Detect which cell encompasses the target text, then output its [X, Y] center coordinate. 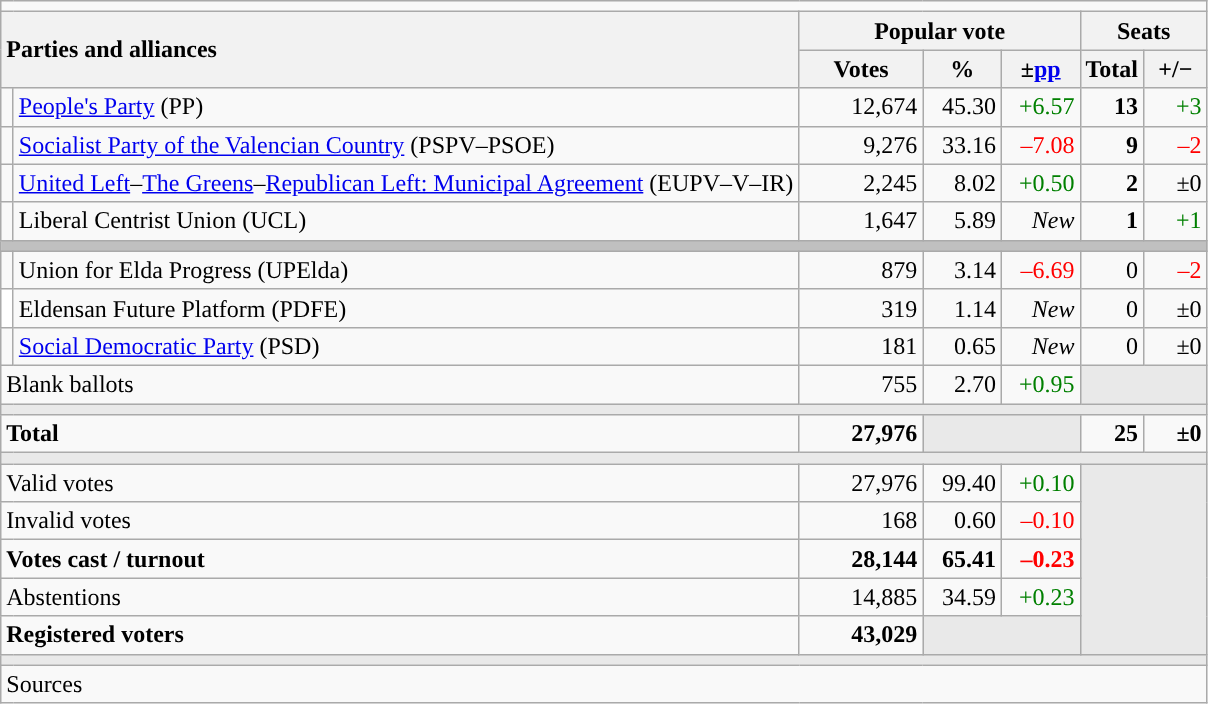
Seats [1144, 31]
Votes cast / turnout [400, 559]
1 [1112, 221]
Socialist Party of the Valencian Country (PSPV–PSOE) [406, 145]
–7.08 [1040, 145]
0.65 [962, 346]
5.89 [962, 221]
Votes [861, 69]
+0.23 [1040, 597]
33.16 [962, 145]
28,144 [861, 559]
+0.10 [1040, 483]
3.14 [962, 270]
–0.23 [1040, 559]
0.60 [962, 521]
+3 [1176, 107]
1.14 [962, 308]
1,647 [861, 221]
2,245 [861, 183]
8.02 [962, 183]
181 [861, 346]
9,276 [861, 145]
% [962, 69]
99.40 [962, 483]
Valid votes [400, 483]
People's Party (PP) [406, 107]
34.59 [962, 597]
Popular vote [940, 31]
Parties and alliances [400, 50]
–0.10 [1040, 521]
9 [1112, 145]
13 [1112, 107]
Sources [604, 684]
Invalid votes [400, 521]
+0.50 [1040, 183]
319 [861, 308]
168 [861, 521]
Liberal Centrist Union (UCL) [406, 221]
25 [1112, 434]
879 [861, 270]
–6.69 [1040, 270]
+0.95 [1040, 384]
Registered voters [400, 635]
United Left–The Greens–Republican Left: Municipal Agreement (EUPV–V–IR) [406, 183]
755 [861, 384]
14,885 [861, 597]
2.70 [962, 384]
12,674 [861, 107]
Eldensan Future Platform (PDFE) [406, 308]
65.41 [962, 559]
±pp [1040, 69]
43,029 [861, 635]
Union for Elda Progress (UPElda) [406, 270]
+/− [1176, 69]
Blank ballots [400, 384]
45.30 [962, 107]
2 [1112, 183]
Abstentions [400, 597]
+1 [1176, 221]
+6.57 [1040, 107]
Social Democratic Party (PSD) [406, 346]
